Return the [X, Y] coordinate for the center point of the cell that contains the specified text.  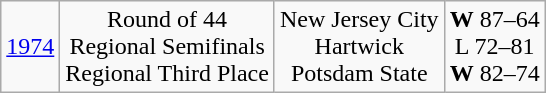
Round of 44Regional SemifinalsRegional Third Place [168, 47]
W 87–64L 72–81W 82–74 [494, 47]
New Jersey CityHartwickPotsdam State [359, 47]
1974 [30, 47]
